Return (X, Y) of the center of cell containing provided text 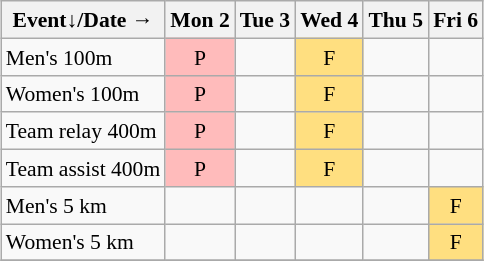
Women's 100m (84, 94)
Women's 5 km (84, 242)
Men's 100m (84, 56)
Tue 3 (265, 20)
Fri 6 (456, 20)
Mon 2 (200, 20)
Event↓/Date → (84, 20)
Team assist 400m (84, 168)
Team relay 400m (84, 130)
Men's 5 km (84, 204)
Thu 5 (396, 20)
Wed 4 (329, 20)
